Detect which cell encompasses the target text, then output its (X, Y) center coordinate. 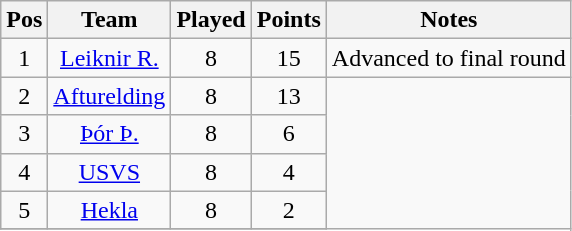
Points (288, 20)
Þór Þ. (110, 134)
13 (288, 96)
Leiknir R. (110, 58)
USVS (110, 172)
Notes (448, 20)
Team (110, 20)
6 (288, 134)
Advanced to final round (448, 58)
5 (24, 210)
3 (24, 134)
Played (211, 20)
1 (24, 58)
15 (288, 58)
Pos (24, 20)
Afturelding (110, 96)
Hekla (110, 210)
